Return the [X, Y] coordinate for the center point of the cell that contains the specified text.  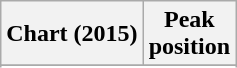
Chart (2015) [72, 34]
Peakposition [189, 34]
